Return the (x, y) coordinate for the center point of the cell that contains the specified text.  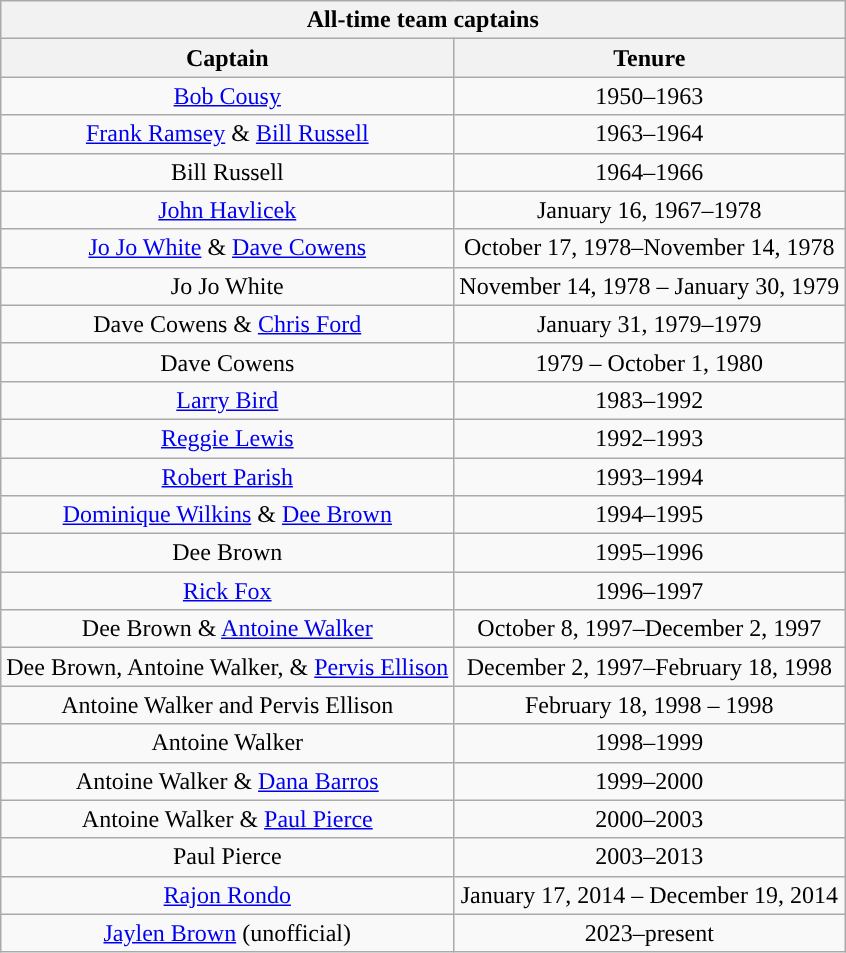
February 18, 1998 – 1998 (650, 705)
Antoine Walker & Dana Barros (228, 781)
1995–1996 (650, 553)
November 14, 1978 – January 30, 1979 (650, 286)
Bob Cousy (228, 96)
1998–1999 (650, 743)
January 17, 2014 – December 19, 2014 (650, 895)
Antoine Walker & Paul Pierce (228, 819)
October 17, 1978–November 14, 1978 (650, 248)
January 31, 1979–1979 (650, 324)
1996–1997 (650, 591)
Rajon Rondo (228, 895)
2023–present (650, 933)
Dave Cowens & Chris Ford (228, 324)
2000–2003 (650, 819)
Reggie Lewis (228, 438)
Dave Cowens (228, 362)
Jo Jo White & Dave Cowens (228, 248)
Dee Brown, Antoine Walker, & Pervis Ellison (228, 667)
Frank Ramsey & Bill Russell (228, 134)
December 2, 1997–February 18, 1998 (650, 667)
1964–1966 (650, 172)
1994–1995 (650, 515)
Jaylen Brown (unofficial) (228, 933)
1992–1993 (650, 438)
January 16, 1967–1978 (650, 210)
1979 – October 1, 1980 (650, 362)
Tenure (650, 58)
Antoine Walker and Pervis Ellison (228, 705)
1999–2000 (650, 781)
All-time team captains (423, 20)
1950–1963 (650, 96)
2003–2013 (650, 857)
Bill Russell (228, 172)
Robert Parish (228, 477)
Rick Fox (228, 591)
Antoine Walker (228, 743)
Dee Brown & Antoine Walker (228, 629)
Dee Brown (228, 553)
Larry Bird (228, 400)
Jo Jo White (228, 286)
1993–1994 (650, 477)
1963–1964 (650, 134)
John Havlicek (228, 210)
October 8, 1997–December 2, 1997 (650, 629)
1983–1992 (650, 400)
Captain (228, 58)
Dominique Wilkins & Dee Brown (228, 515)
Paul Pierce (228, 857)
